Output the (x, y) coordinate of the center of the cell containing the given text.  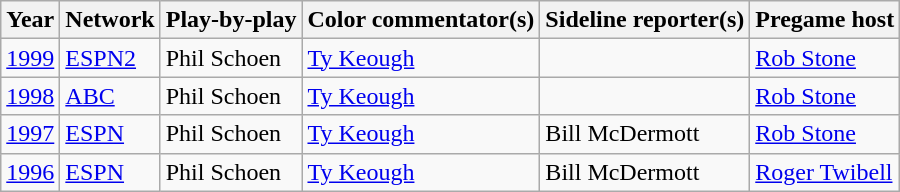
ABC (110, 96)
1998 (30, 96)
ESPN2 (110, 58)
Play-by-play (231, 20)
Pregame host (825, 20)
Network (110, 20)
1997 (30, 134)
1996 (30, 172)
Color commentator(s) (421, 20)
Year (30, 20)
Roger Twibell (825, 172)
Sideline reporter(s) (645, 20)
1999 (30, 58)
